Determine the (x, y) coordinate at the center of the cell enclosing the given text.  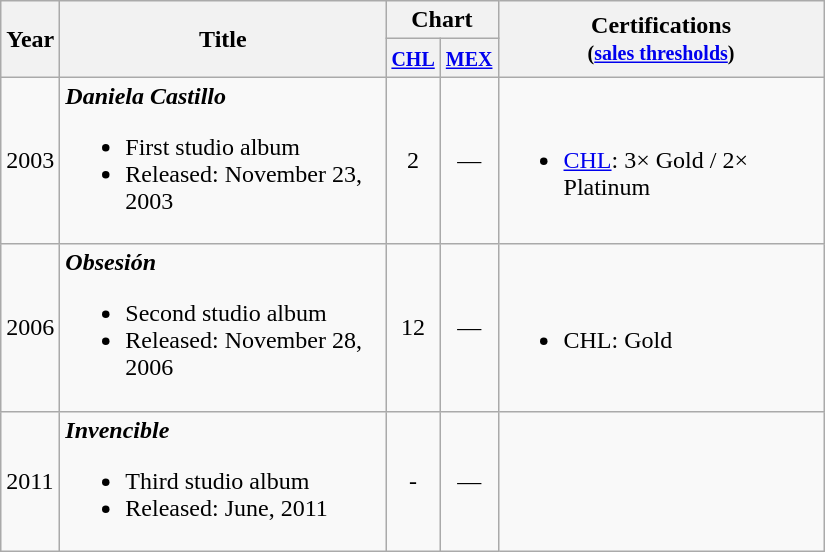
Certifications(sales thresholds) (661, 39)
Chart (442, 20)
Daniela CastilloFirst studio albumReleased: November 23, 2003 (223, 160)
CHL (413, 58)
12 (413, 328)
Title (223, 39)
ObsesiónSecond studio albumReleased: November 28, 2006 (223, 328)
CHL: Gold (661, 328)
InvencibleThird studio albumReleased: June, 2011 (223, 481)
- (413, 481)
2003 (30, 160)
Year (30, 39)
2006 (30, 328)
2 (413, 160)
CHL: 3× Gold / 2× Platinum (661, 160)
MEX (469, 58)
2011 (30, 481)
